Scan for the cell matching the given text and deliver its [X, Y] coordinate at center. 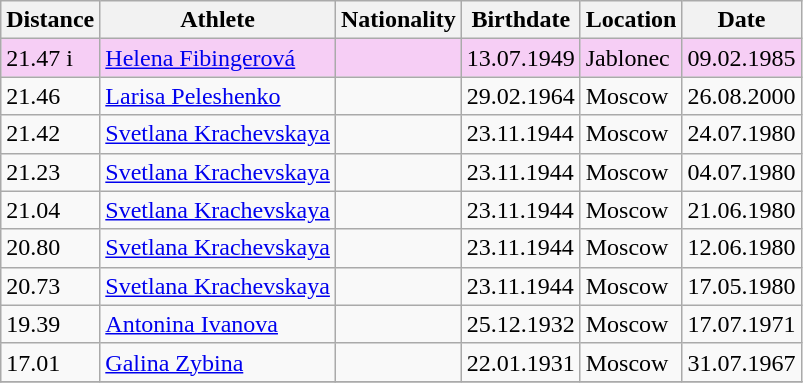
Helena Fibingerová [218, 58]
Distance [50, 20]
Date [742, 20]
20.80 [50, 248]
Nationality [398, 20]
31.07.1967 [742, 362]
21.46 [50, 96]
Birthdate [520, 20]
26.08.2000 [742, 96]
Jablonec [631, 58]
21.42 [50, 134]
09.02.1985 [742, 58]
17.05.1980 [742, 286]
21.04 [50, 210]
21.06.1980 [742, 210]
21.23 [50, 172]
Larisa Peleshenko [218, 96]
Athlete [218, 20]
13.07.1949 [520, 58]
24.07.1980 [742, 134]
17.01 [50, 362]
20.73 [50, 286]
22.01.1931 [520, 362]
12.06.1980 [742, 248]
Galina Zybina [218, 362]
21.47 i [50, 58]
29.02.1964 [520, 96]
Location [631, 20]
Antonina Ivanova [218, 324]
19.39 [50, 324]
04.07.1980 [742, 172]
25.12.1932 [520, 324]
17.07.1971 [742, 324]
